Identify which cell holds the provided text, then report its [X, Y] central coordinate. 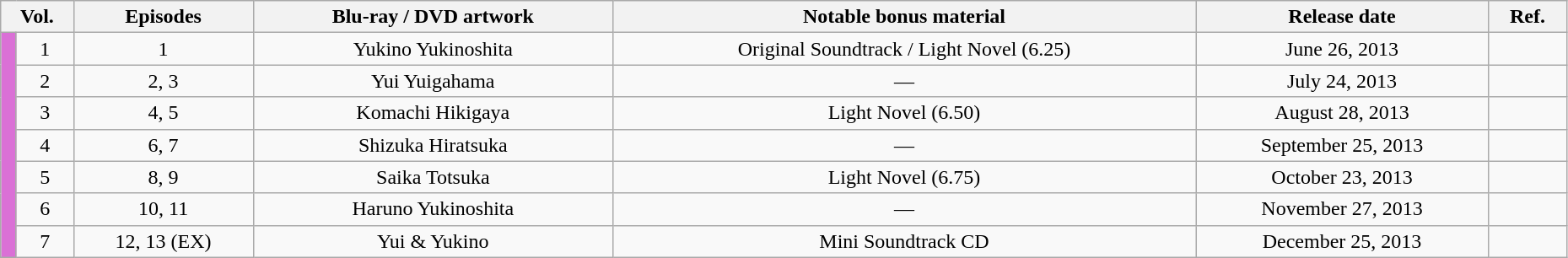
Light Novel (6.75) [904, 177]
Yui & Yukino [433, 241]
3 [45, 113]
Blu-ray / DVD artwork [433, 17]
Vol. [37, 17]
September 25, 2013 [1343, 145]
Ref. [1528, 17]
Shizuka Hiratsuka [433, 145]
August 28, 2013 [1343, 113]
June 26, 2013 [1343, 49]
10, 11 [164, 209]
4, 5 [164, 113]
Haruno Yukinoshita [433, 209]
Komachi Hikigaya [433, 113]
2, 3 [164, 81]
November 27, 2013 [1343, 209]
5 [45, 177]
12, 13 (EX) [164, 241]
Yui Yuigahama [433, 81]
Light Novel (6.50) [904, 113]
Saika Totsuka [433, 177]
December 25, 2013 [1343, 241]
8, 9 [164, 177]
Release date [1343, 17]
6, 7 [164, 145]
Mini Soundtrack CD [904, 241]
Original Soundtrack / Light Novel (6.25) [904, 49]
Episodes [164, 17]
7 [45, 241]
Yukino Yukinoshita [433, 49]
4 [45, 145]
6 [45, 209]
October 23, 2013 [1343, 177]
July 24, 2013 [1343, 81]
Notable bonus material [904, 17]
2 [45, 81]
